Extract the (x, y) coordinate from the center of the cell holding the provided text.  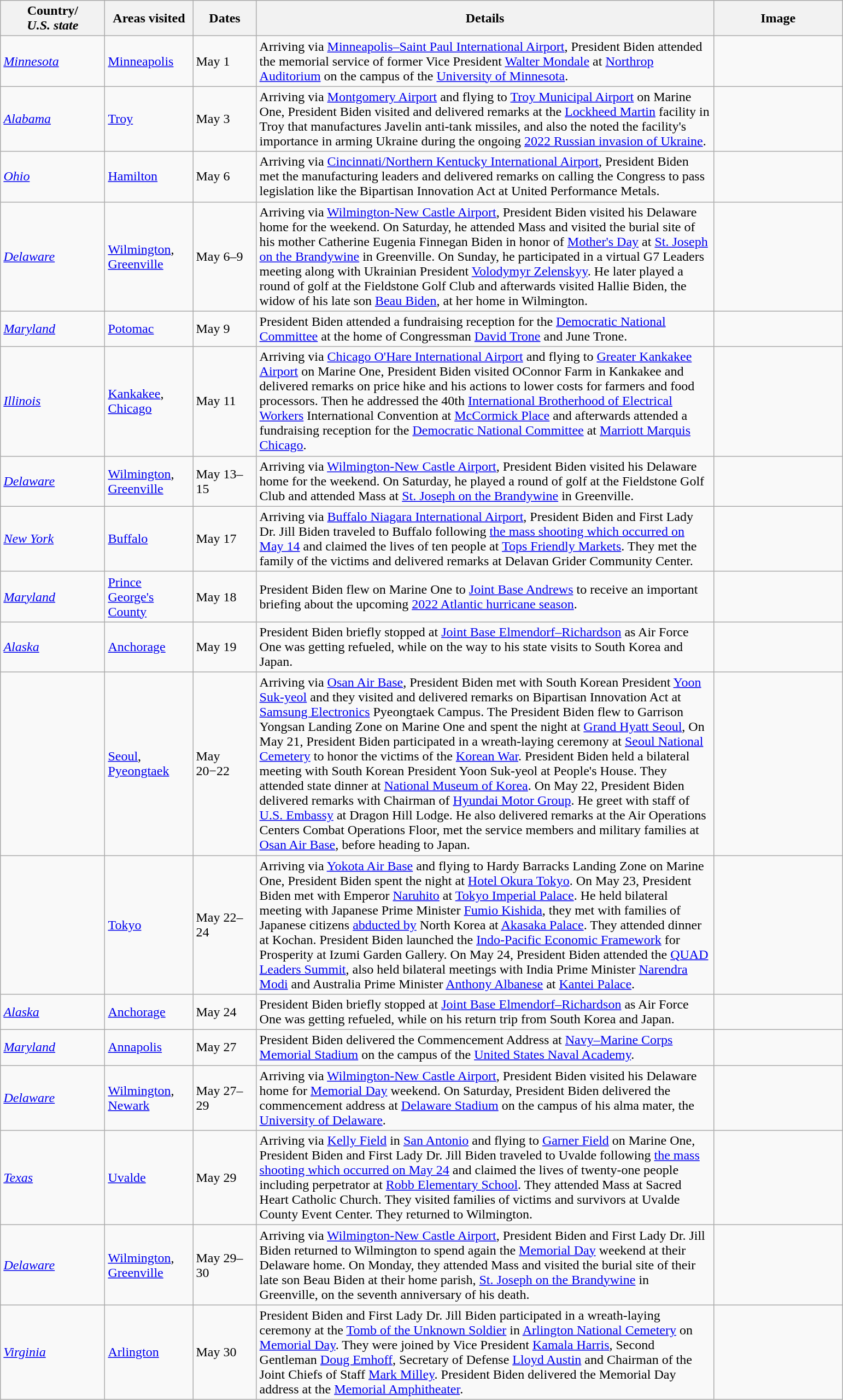
May 24 (225, 1012)
May 6–9 (225, 256)
Minneapolis (149, 61)
May 1 (225, 61)
Texas (52, 1178)
May 18 (225, 596)
Image (778, 19)
May 20−22 (225, 763)
New York (52, 539)
Annapolis (149, 1047)
President Biden flew on Marine One to Joint Base Andrews to receive an important briefing about the upcoming 2022 Atlantic hurricane season. (485, 596)
May 27–29 (225, 1098)
President Biden attended a fundraising reception for the Democratic National Committee at the home of Congressman David Trone and June Trone. (485, 329)
Seoul, Pyeongtaek (149, 763)
Details (485, 19)
Troy (149, 119)
Illinois (52, 401)
Dates (225, 19)
May 29 (225, 1178)
Potomac (149, 329)
Hamilton (149, 177)
May 29–30 (225, 1265)
Areas visited (149, 19)
Buffalo (149, 539)
May 17 (225, 539)
Arlington (149, 1352)
May 6 (225, 177)
May 9 (225, 329)
May 22–24 (225, 924)
Virginia (52, 1352)
May 3 (225, 119)
Uvalde (149, 1178)
President Biden delivered the Commencement Address at Navy–Marine Corps Memorial Stadium on the campus of the United States Naval Academy. (485, 1047)
May 27 (225, 1047)
May 30 (225, 1352)
May 13–15 (225, 481)
Country/U.S. state (52, 19)
Tokyo (149, 924)
May 19 (225, 647)
Wilmington, Newark (149, 1098)
Ohio (52, 177)
May 11 (225, 401)
Alabama (52, 119)
Kankakee, Chicago (149, 401)
Minnesota (52, 61)
Prince George's County (149, 596)
